Return (x, y) of the center of cell containing provided text 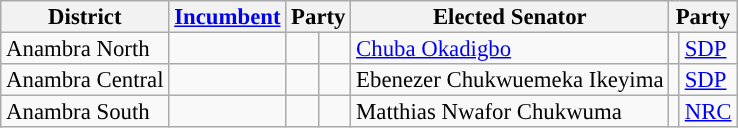
Ebenezer Chukwuemeka Ikeyima (510, 80)
Anambra Central (85, 80)
NRC (708, 112)
Elected Senator (510, 17)
Incumbent (228, 17)
District (85, 17)
Matthias Nwafor Chukwuma (510, 112)
Anambra North (85, 49)
Anambra South (85, 112)
Chuba Okadigbo (510, 49)
